Detect which cell encompasses the target text, then output its (X, Y) center coordinate. 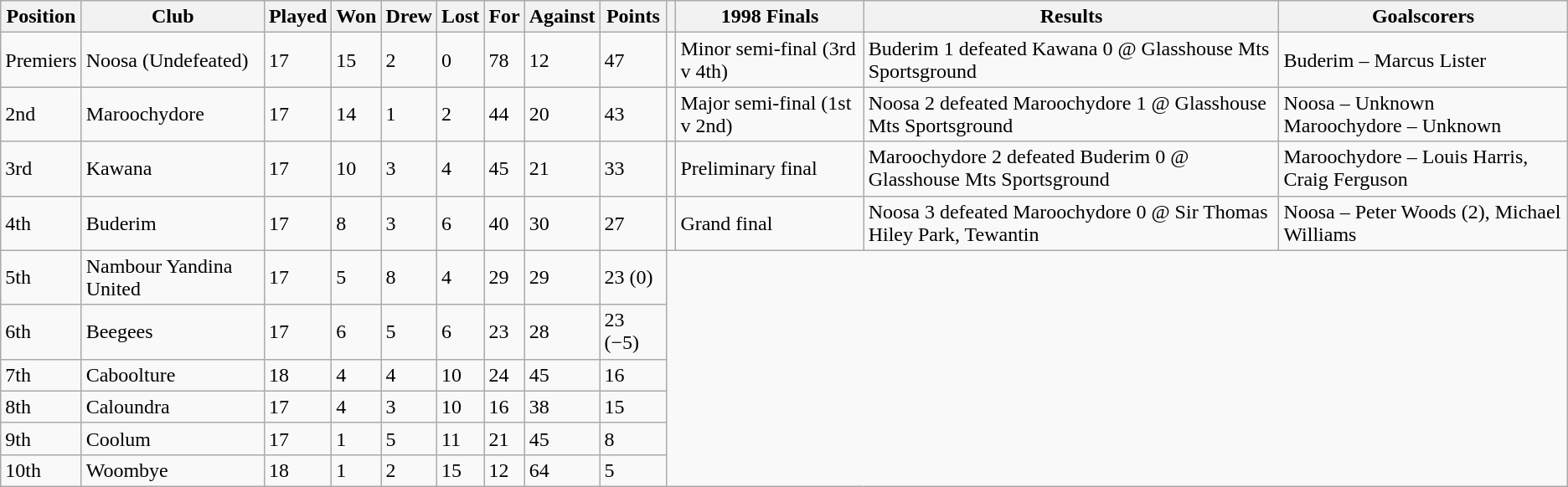
Buderim 1 defeated Kawana 0 @ Glasshouse Mts Sportsground (1071, 60)
38 (562, 407)
Maroochydore 2 defeated Buderim 0 @ Glasshouse Mts Sportsground (1071, 169)
2nd (41, 114)
1998 Finals (770, 17)
Noosa (Undefeated) (173, 60)
14 (357, 114)
Maroochydore – Louis Harris, Craig Ferguson (1423, 169)
Woombye (173, 470)
Coolum (173, 438)
43 (633, 114)
24 (504, 375)
8th (41, 407)
28 (562, 331)
4th (41, 223)
Drew (409, 17)
Noosa – Peter Woods (2), Michael Williams (1423, 223)
30 (562, 223)
78 (504, 60)
33 (633, 169)
10th (41, 470)
Against (562, 17)
Kawana (173, 169)
Won (357, 17)
Premiers (41, 60)
Major semi-final (1st v 2nd) (770, 114)
Played (297, 17)
0 (460, 60)
20 (562, 114)
Grand final (770, 223)
7th (41, 375)
Noosa 3 defeated Maroochydore 0 @ Sir Thomas Hiley Park, Tewantin (1071, 223)
23 (504, 331)
Caboolture (173, 375)
Goalscorers (1423, 17)
5th (41, 278)
6th (41, 331)
Maroochydore (173, 114)
47 (633, 60)
Caloundra (173, 407)
40 (504, 223)
Noosa – UnknownMaroochydore – Unknown (1423, 114)
64 (562, 470)
44 (504, 114)
Club (173, 17)
For (504, 17)
Minor semi-final (3rd v 4th) (770, 60)
Points (633, 17)
Position (41, 17)
Beegees (173, 331)
9th (41, 438)
27 (633, 223)
3rd (41, 169)
23 (0) (633, 278)
11 (460, 438)
Preliminary final (770, 169)
Buderim – Marcus Lister (1423, 60)
Noosa 2 defeated Maroochydore 1 @ Glasshouse Mts Sportsground (1071, 114)
Results (1071, 17)
Buderim (173, 223)
Nambour Yandina United (173, 278)
Lost (460, 17)
23 (−5) (633, 331)
